Return [X, Y] of the center of cell containing provided text 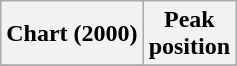
Peakposition [189, 34]
Chart (2000) [72, 34]
